Find where the given text appears and provide that cell's center as [x, y] coordinate. 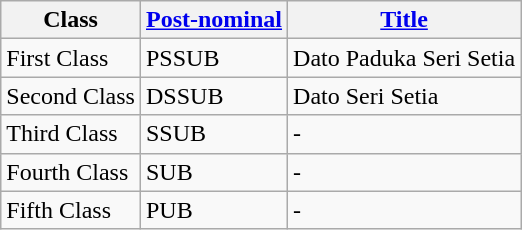
Dato Paduka Seri Setia [404, 58]
DSSUB [214, 96]
Title [404, 20]
SSUB [214, 134]
Post-nominal [214, 20]
First Class [71, 58]
Third Class [71, 134]
Second Class [71, 96]
Class [71, 20]
SUB [214, 172]
Fifth Class [71, 210]
PSSUB [214, 58]
Fourth Class [71, 172]
Dato Seri Setia [404, 96]
PUB [214, 210]
